Determine the [x, y] coordinate at the center of the cell enclosing the given text.  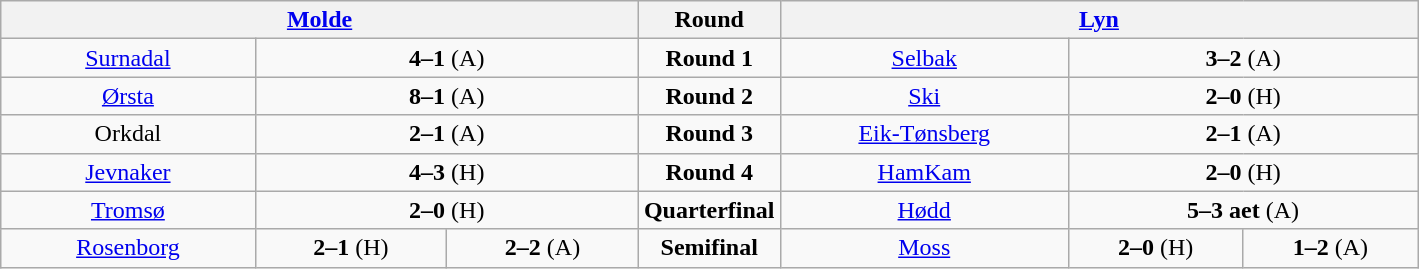
Quarterfinal [709, 210]
Moss [924, 248]
Round 4 [709, 172]
8–1 (A) [446, 96]
Round 1 [709, 58]
Hødd [924, 210]
Ørsta [128, 96]
Jevnaker [128, 172]
Molde [320, 20]
3–2 (A) [1242, 58]
Eik-Tønsberg [924, 134]
HamKam [924, 172]
Rosenborg [128, 248]
5–3 aet (A) [1242, 210]
Surnadal [128, 58]
Round [709, 20]
1–2 (A) [1330, 248]
Orkdal [128, 134]
2–2 (A) [543, 248]
Round 2 [709, 96]
Tromsø [128, 210]
Ski [924, 96]
Semifinal [709, 248]
2–1 (H) [351, 248]
Selbak [924, 58]
Round 3 [709, 134]
4–3 (H) [446, 172]
Lyn [1099, 20]
4–1 (A) [446, 58]
